Search for the cell housing the specified text and yield its [x, y] center coordinate. 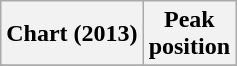
Peakposition [189, 34]
Chart (2013) [72, 34]
